Return the (X, Y) coordinate for the center point of the cell that contains the specified text.  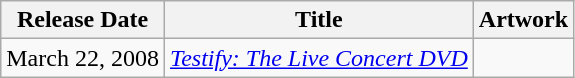
Release Date (83, 20)
Testify: The Live Concert DVD (318, 58)
March 22, 2008 (83, 58)
Title (318, 20)
Artwork (523, 20)
